Search for the cell housing the specified text and yield its (x, y) center coordinate. 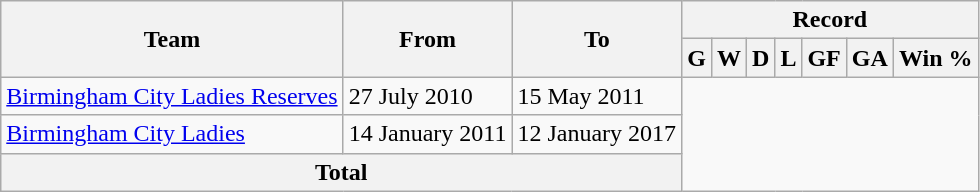
D (760, 58)
W (728, 58)
G (697, 58)
L (788, 58)
15 May 2011 (597, 96)
Team (172, 39)
Record (830, 20)
27 July 2010 (428, 96)
To (597, 39)
Birmingham City Ladies Reserves (172, 96)
Win % (936, 58)
GA (870, 58)
Total (342, 172)
GF (824, 58)
14 January 2011 (428, 134)
From (428, 39)
Birmingham City Ladies (172, 134)
12 January 2017 (597, 134)
